Extract the [X, Y] coordinate from the center of the cell holding the provided text.  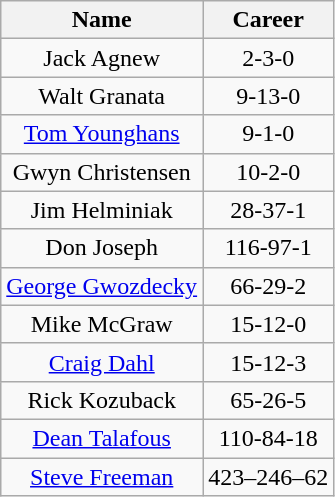
Career [268, 20]
28-37-1 [268, 210]
Tom Younghans [102, 134]
Jack Agnew [102, 58]
15-12-0 [268, 324]
66-29-2 [268, 286]
Name [102, 20]
2-3-0 [268, 58]
9-13-0 [268, 96]
Jim Helminiak [102, 210]
15-12-3 [268, 362]
423–246–62 [268, 477]
Rick Kozuback [102, 400]
Walt Granata [102, 96]
Gwyn Christensen [102, 172]
Don Joseph [102, 248]
116-97-1 [268, 248]
Craig Dahl [102, 362]
Steve Freeman [102, 477]
9-1-0 [268, 134]
65-26-5 [268, 400]
Mike McGraw [102, 324]
George Gwozdecky [102, 286]
110-84-18 [268, 438]
Dean Talafous [102, 438]
10-2-0 [268, 172]
